Search for the cell housing the specified text and yield its [X, Y] center coordinate. 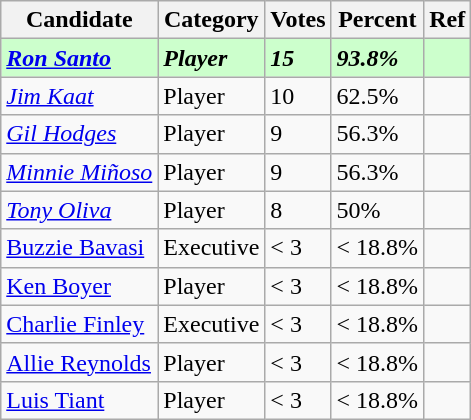
Tony Oliva [80, 210]
Ron Santo [80, 58]
10 [298, 96]
Minnie Miñoso [80, 172]
Jim Kaat [80, 96]
15 [298, 58]
Ken Boyer [80, 286]
Candidate [80, 20]
Percent [378, 20]
Allie Reynolds [80, 362]
Ref [448, 20]
50% [378, 210]
62.5% [378, 96]
Buzzie Bavasi [80, 248]
93.8% [378, 58]
Luis Tiant [80, 400]
Charlie Finley [80, 324]
Category [212, 20]
Votes [298, 20]
Gil Hodges [80, 134]
8 [298, 210]
